Identify which cell holds the provided text, then report its (x, y) central coordinate. 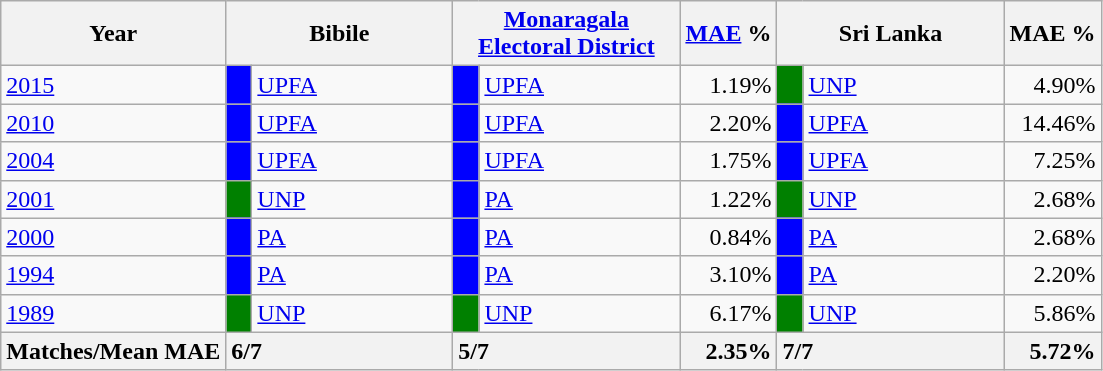
2015 (114, 85)
Sri Lanka (890, 34)
2000 (114, 237)
5.72% (1052, 351)
Matches/Mean MAE (114, 351)
Year (114, 34)
6.17% (728, 313)
7/7 (890, 351)
5/7 (566, 351)
2010 (114, 123)
3.10% (728, 275)
2.35% (728, 351)
5.86% (1052, 313)
1.22% (728, 199)
1989 (114, 313)
6/7 (340, 351)
2004 (114, 161)
1.75% (728, 161)
1994 (114, 275)
Monaragala Electoral District (566, 34)
7.25% (1052, 161)
14.46% (1052, 123)
Bibile (340, 34)
4.90% (1052, 85)
1.19% (728, 85)
0.84% (728, 237)
2001 (114, 199)
